Output the [X, Y] coordinate of the center of the cell containing the given text.  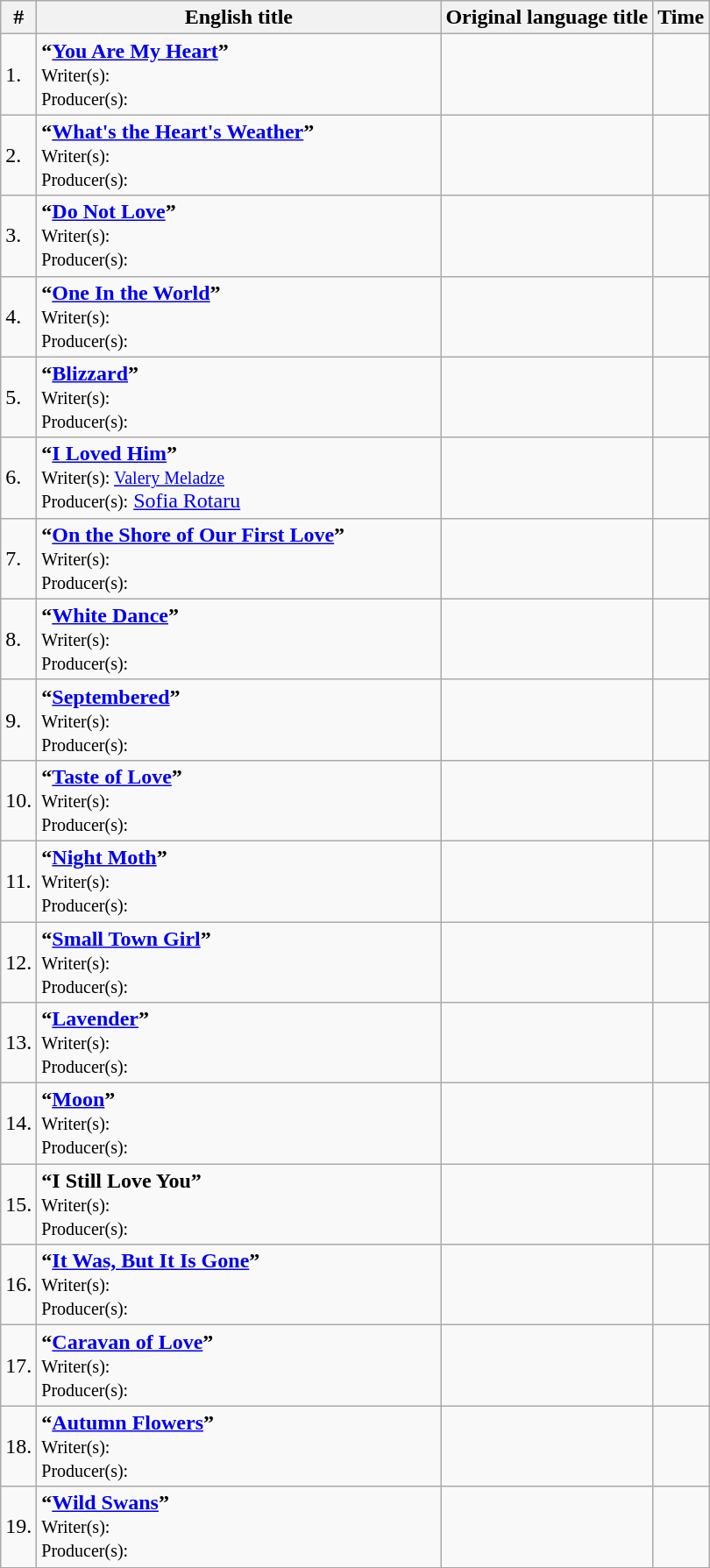
15. [19, 1204]
“Night Moth”Writer(s): Producer(s): [238, 881]
“Blizzard”Writer(s): Producer(s): [238, 397]
8. [19, 639]
“Caravan of Love”Writer(s): Producer(s): [238, 1366]
“Lavender”Writer(s): Producer(s): [238, 1043]
“Moon”Writer(s): Producer(s): [238, 1124]
“Autumn Flowers”Writer(s): Producer(s): [238, 1446]
3. [19, 236]
6. [19, 478]
13. [19, 1043]
7. [19, 558]
“White Dance”Writer(s): Producer(s): [238, 639]
“Small Town Girl”Writer(s): Producer(s): [238, 962]
18. [19, 1446]
“I Loved Him”Writer(s): Valery MeladzeProducer(s): Sofia Rotaru [238, 478]
“It Was, But It Is Gone”Writer(s): Producer(s): [238, 1285]
12. [19, 962]
“One In the World”Writer(s): Producer(s): [238, 316]
“What's the Heart's Weather”Writer(s): Producer(s): [238, 155]
“You Are My Heart”Writer(s): Producer(s): [238, 74]
“Septembered”Writer(s): Producer(s): [238, 720]
5. [19, 397]
17. [19, 1366]
“Taste of Love”Writer(s): Producer(s): [238, 800]
Time [681, 18]
1. [19, 74]
2. [19, 155]
19. [19, 1527]
11. [19, 881]
16. [19, 1285]
9. [19, 720]
“On the Shore of Our First Love”Writer(s): Producer(s): [238, 558]
Original language title [547, 18]
“Do Not Love”Writer(s): Producer(s): [238, 236]
“Wild Swans”Writer(s): Producer(s): [238, 1527]
14. [19, 1124]
“I Still Love You”Writer(s): Producer(s): [238, 1204]
English title [238, 18]
# [19, 18]
10. [19, 800]
4. [19, 316]
